Identify which cell holds the provided text, then report its (x, y) central coordinate. 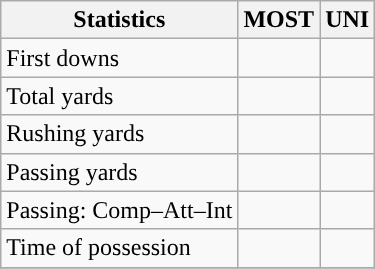
Time of possession (120, 248)
UNI (348, 20)
Rushing yards (120, 134)
Total yards (120, 96)
MOST (279, 20)
Passing yards (120, 172)
Statistics (120, 20)
Passing: Comp–Att–Int (120, 210)
First downs (120, 58)
